Pinpoint the cell where the given text exists, returning its [x, y] midpoint coordinate. 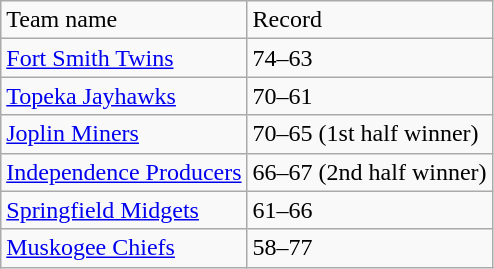
Springfield Midgets [124, 210]
Record [370, 20]
Independence Producers [124, 172]
74–63 [370, 58]
Muskogee Chiefs [124, 248]
66–67 (2nd half winner) [370, 172]
Fort Smith Twins [124, 58]
61–66 [370, 210]
58–77 [370, 248]
70–65 (1st half winner) [370, 134]
70–61 [370, 96]
Topeka Jayhawks [124, 96]
Joplin Miners [124, 134]
Team name [124, 20]
